For the text-containing cell, return its midpoint in (x, y) coordinate format. 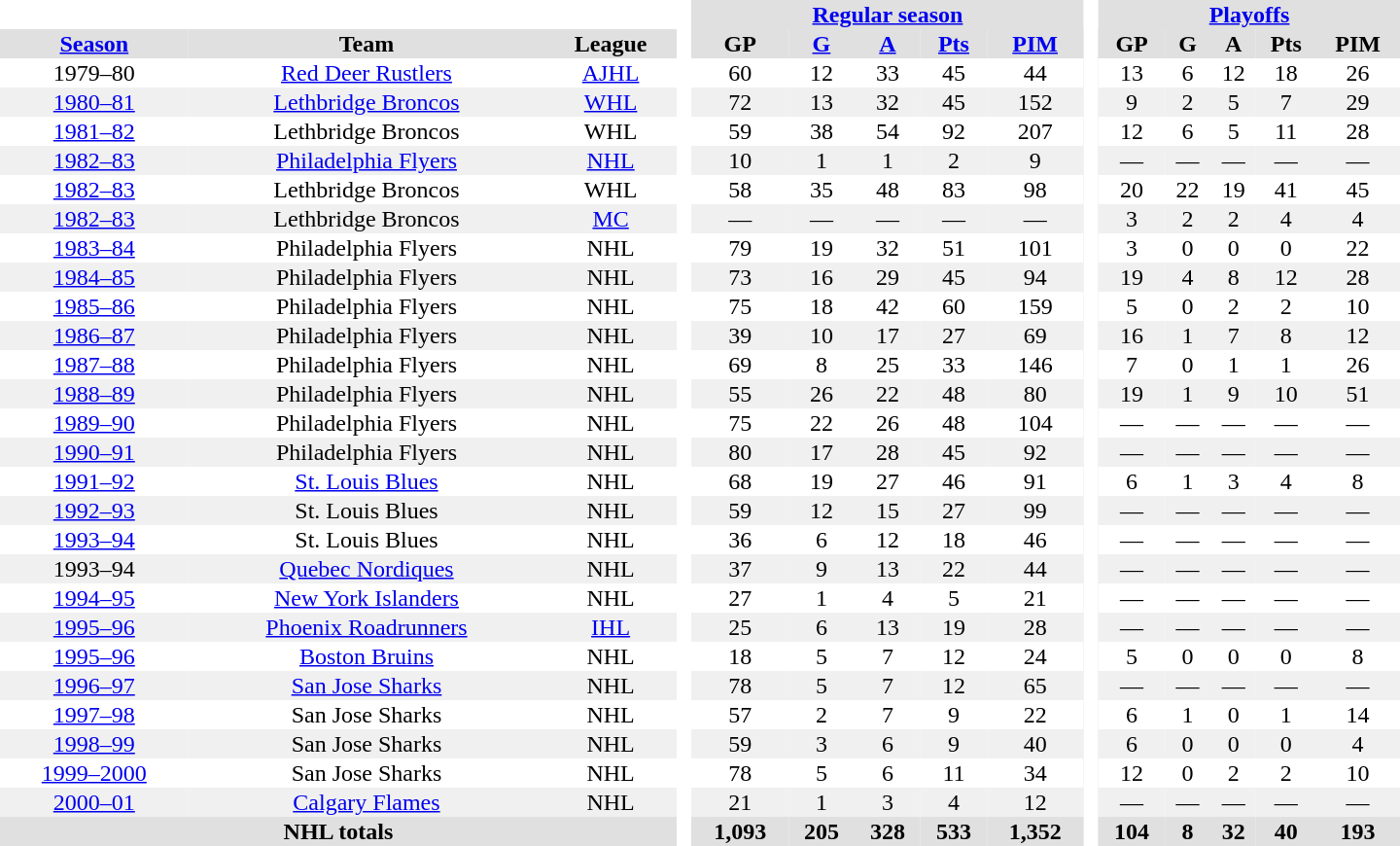
36 (741, 540)
57 (741, 715)
101 (1034, 248)
1,352 (1034, 831)
1983–84 (94, 248)
Quebec Nordiques (367, 569)
1989–90 (94, 423)
League (611, 44)
1979–80 (94, 73)
1987–88 (94, 365)
34 (1034, 773)
Red Deer Rustlers (367, 73)
73 (741, 277)
1980–81 (94, 102)
1,093 (741, 831)
Season (94, 44)
1981–82 (94, 131)
1988–89 (94, 394)
Regular season (889, 15)
14 (1357, 715)
68 (741, 481)
1991–92 (94, 481)
2000–01 (94, 802)
91 (1034, 481)
207 (1034, 131)
41 (1285, 190)
54 (888, 131)
1985–86 (94, 306)
98 (1034, 190)
99 (1034, 511)
159 (1034, 306)
205 (822, 831)
MC (611, 219)
1986–87 (94, 335)
Team (367, 44)
1990–91 (94, 452)
533 (954, 831)
65 (1034, 686)
1992–93 (94, 511)
Phoenix Roadrunners (367, 627)
146 (1034, 365)
Calgary Flames (367, 802)
79 (741, 248)
IHL (611, 627)
15 (888, 511)
Boston Bruins (367, 656)
1998–99 (94, 744)
NHL totals (338, 831)
94 (1034, 277)
1994–95 (94, 598)
328 (888, 831)
1997–98 (94, 715)
1984–85 (94, 277)
1996–97 (94, 686)
1999–2000 (94, 773)
38 (822, 131)
35 (822, 190)
24 (1034, 656)
55 (741, 394)
20 (1132, 190)
152 (1034, 102)
193 (1357, 831)
Playoffs (1249, 15)
39 (741, 335)
AJHL (611, 73)
58 (741, 190)
72 (741, 102)
83 (954, 190)
42 (888, 306)
New York Islanders (367, 598)
37 (741, 569)
